For the text-containing cell, return its midpoint in (X, Y) coordinate format. 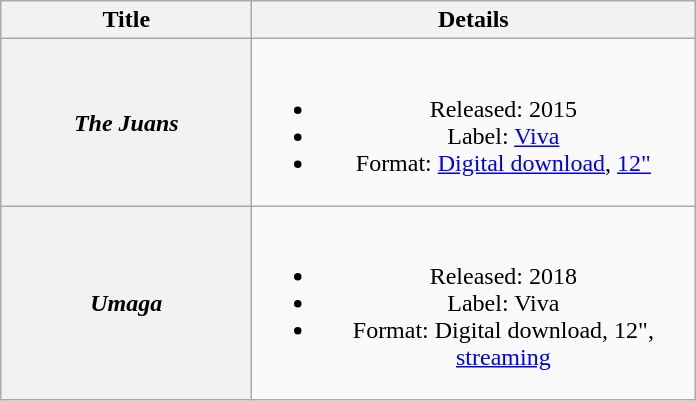
Title (126, 20)
Released: 2015Label: VivaFormat: Digital download, 12" (474, 122)
The Juans (126, 122)
Umaga (126, 303)
Released: 2018Label: VivaFormat: Digital download, 12", streaming (474, 303)
Details (474, 20)
